Output the (X, Y) coordinate of the center of the cell containing the given text.  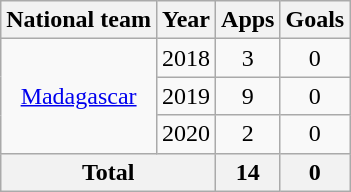
3 (248, 58)
2020 (186, 134)
14 (248, 172)
National team (79, 20)
Total (108, 172)
2 (248, 134)
Goals (315, 20)
9 (248, 96)
Madagascar (79, 96)
2019 (186, 96)
2018 (186, 58)
Year (186, 20)
Apps (248, 20)
